Return [X, Y] of the center of cell containing provided text 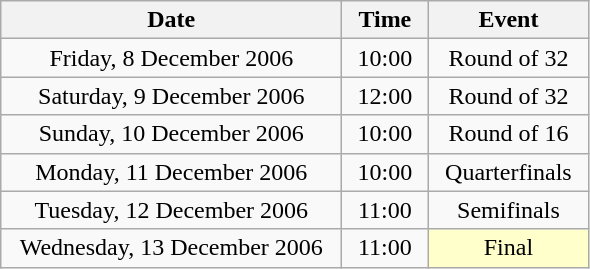
Quarterfinals [508, 172]
Semifinals [508, 210]
Round of 16 [508, 134]
Date [172, 20]
Time [385, 20]
Wednesday, 13 December 2006 [172, 248]
Sunday, 10 December 2006 [172, 134]
Monday, 11 December 2006 [172, 172]
12:00 [385, 96]
Tuesday, 12 December 2006 [172, 210]
Friday, 8 December 2006 [172, 58]
Final [508, 248]
Event [508, 20]
Saturday, 9 December 2006 [172, 96]
